Pinpoint the cell where the given text exists, returning its [X, Y] midpoint coordinate. 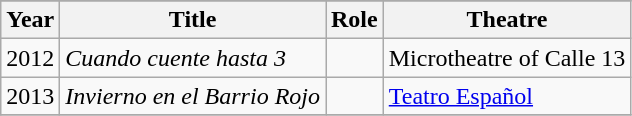
Theatre [507, 20]
Year [30, 20]
Cuando cuente hasta 3 [193, 58]
Invierno en el Barrio Rojo [193, 96]
2013 [30, 96]
Title [193, 20]
Teatro Español [507, 96]
Microtheatre of Calle 13 [507, 58]
Role [355, 20]
2012 [30, 58]
